Capture the cell that displays the provided text and extract its [X, Y] central coordinate. 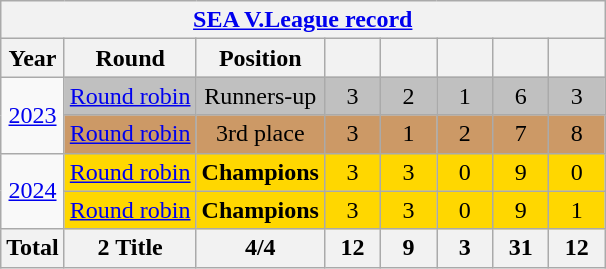
2 Title [130, 248]
Total [33, 248]
7 [521, 134]
31 [521, 248]
3rd place [260, 134]
Year [33, 58]
6 [521, 96]
Round [130, 58]
2023 [33, 115]
2024 [33, 191]
4/4 [260, 248]
Runners-up [260, 96]
8 [577, 134]
SEA V.League record [303, 20]
Position [260, 58]
